Return the [x, y] coordinate for the center point of the cell that contains the specified text.  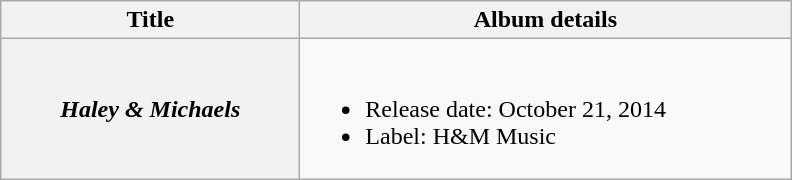
Album details [546, 20]
Haley & Michaels [150, 109]
Release date: October 21, 2014Label: H&M Music [546, 109]
Title [150, 20]
